Search for the cell housing the specified text and yield its (X, Y) center coordinate. 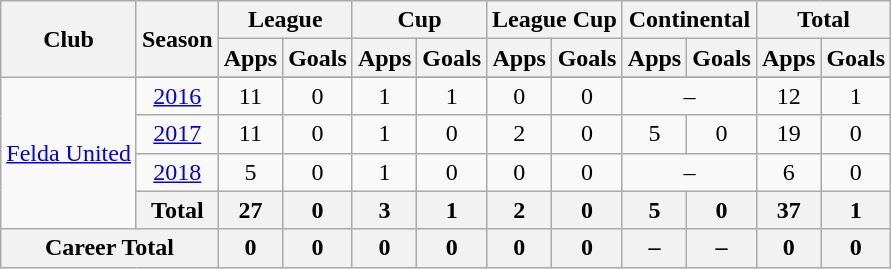
Club (69, 39)
League Cup (555, 20)
27 (250, 210)
2018 (177, 172)
2017 (177, 134)
Career Total (110, 248)
Felda United (69, 153)
37 (788, 210)
2016 (177, 96)
Cup (419, 20)
3 (384, 210)
Continental (689, 20)
19 (788, 134)
6 (788, 172)
12 (788, 96)
League (285, 20)
Season (177, 39)
